Scan for the cell matching the given text and deliver its [X, Y] coordinate at center. 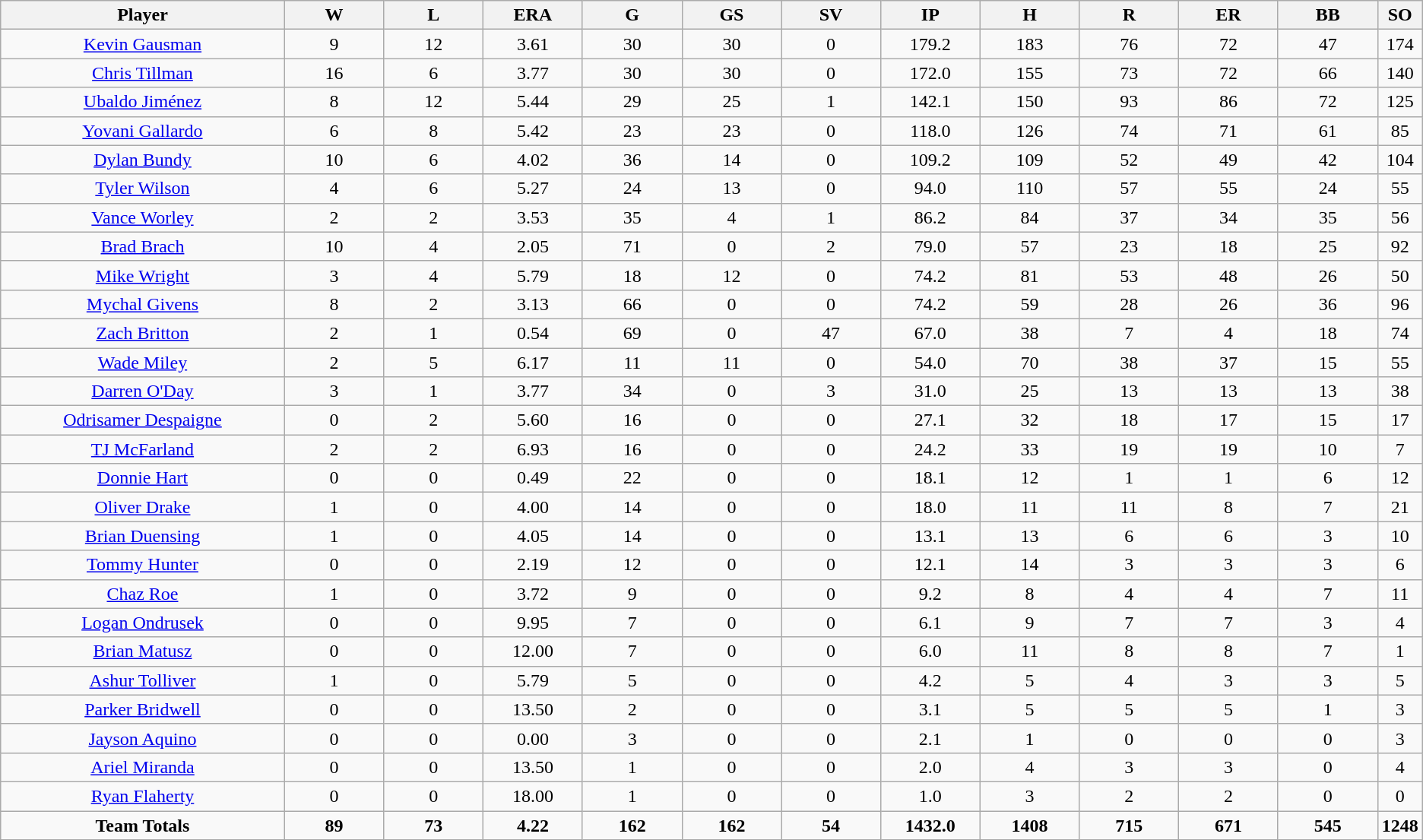
5.42 [534, 131]
5.44 [534, 102]
31.0 [930, 391]
SV [832, 15]
ER [1228, 15]
86.2 [930, 217]
GS [731, 15]
Darren O'Day [143, 391]
3.53 [534, 217]
155 [1029, 73]
715 [1130, 825]
ERA [534, 15]
2.19 [534, 565]
42 [1327, 160]
12.00 [534, 651]
Chaz Roe [143, 594]
0.49 [534, 478]
1248 [1400, 825]
70 [1029, 363]
9.95 [534, 623]
21 [1400, 507]
150 [1029, 102]
67.0 [930, 333]
Logan Ondrusek [143, 623]
89 [334, 825]
49 [1228, 160]
27.1 [930, 420]
59 [1029, 304]
61 [1327, 131]
79.0 [930, 246]
0.00 [534, 738]
1408 [1029, 825]
L [433, 15]
28 [1130, 304]
Brad Brach [143, 246]
Ariel Miranda [143, 767]
9.2 [930, 594]
12.1 [930, 565]
Mike Wright [143, 275]
Dylan Bundy [143, 160]
Zach Britton [143, 333]
110 [1029, 189]
3.72 [534, 594]
6.0 [930, 651]
Ryan Flaherty [143, 796]
Yovani Gallardo [143, 131]
Oliver Drake [143, 507]
Parker Bridwell [143, 709]
174 [1400, 44]
4.00 [534, 507]
3.61 [534, 44]
BB [1327, 15]
54.0 [930, 363]
109.2 [930, 160]
3.13 [534, 304]
G [632, 15]
85 [1400, 131]
1.0 [930, 796]
140 [1400, 73]
Jayson Aquino [143, 738]
IP [930, 15]
Donnie Hart [143, 478]
33 [1029, 449]
W [334, 15]
2.0 [930, 767]
24.2 [930, 449]
53 [1130, 275]
3.1 [930, 709]
179.2 [930, 44]
6.17 [534, 363]
6.1 [930, 623]
4.02 [534, 160]
18.1 [930, 478]
6.93 [534, 449]
84 [1029, 217]
Brian Matusz [143, 651]
Wade Miley [143, 363]
142.1 [930, 102]
Tommy Hunter [143, 565]
54 [832, 825]
TJ McFarland [143, 449]
1432.0 [930, 825]
18.00 [534, 796]
56 [1400, 217]
76 [1130, 44]
Ubaldo Jiménez [143, 102]
48 [1228, 275]
183 [1029, 44]
50 [1400, 275]
2.1 [930, 738]
0.54 [534, 333]
118.0 [930, 131]
Player [143, 15]
96 [1400, 304]
126 [1029, 131]
94.0 [930, 189]
92 [1400, 246]
Ashur Tolliver [143, 680]
4.2 [930, 680]
545 [1327, 825]
4.05 [534, 536]
18.0 [930, 507]
2.05 [534, 246]
104 [1400, 160]
Mychal Givens [143, 304]
4.22 [534, 825]
Tyler Wilson [143, 189]
81 [1029, 275]
93 [1130, 102]
69 [632, 333]
Odrisamer Despaigne [143, 420]
13.1 [930, 536]
32 [1029, 420]
Chris Tillman [143, 73]
Kevin Gausman [143, 44]
Brian Duensing [143, 536]
Team Totals [143, 825]
52 [1130, 160]
109 [1029, 160]
29 [632, 102]
22 [632, 478]
SO [1400, 15]
H [1029, 15]
125 [1400, 102]
5.27 [534, 189]
172.0 [930, 73]
86 [1228, 102]
5.60 [534, 420]
R [1130, 15]
671 [1228, 825]
Vance Worley [143, 217]
